Capture the cell that displays the provided text and extract its [X, Y] central coordinate. 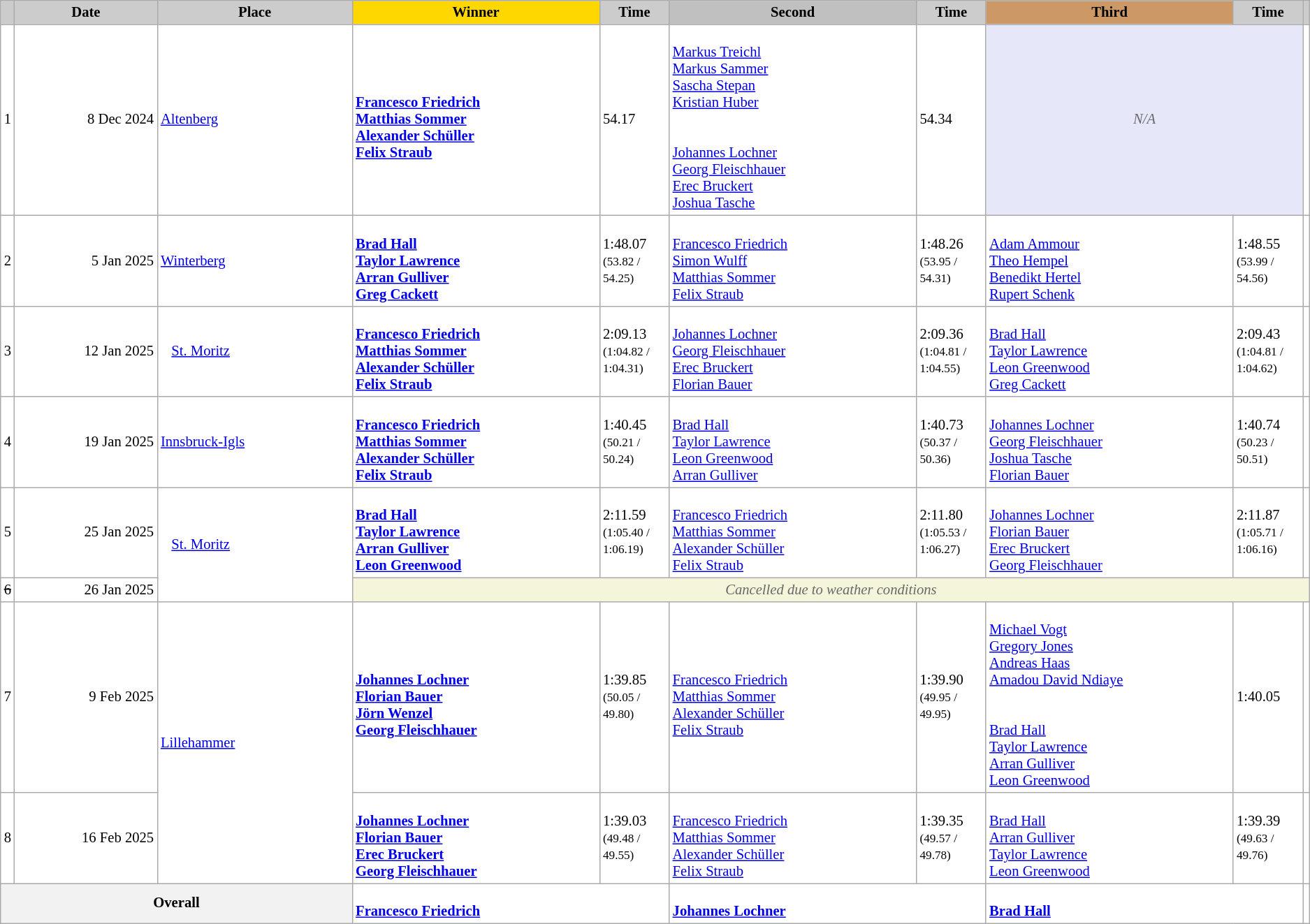
54.34 [952, 119]
Johannes LochnerGeorg FleischhauerJoshua TascheFlorian Bauer [1109, 442]
Lillehammer [254, 742]
4 [8, 442]
Brad Hall [1144, 903]
1:39.85(50.05 / 49.80) [634, 697]
25 Jan 2025 [86, 532]
26 Jan 2025 [86, 589]
Johannes LochnerGeorg FleischhauerErec BruckertFlorian Bauer [793, 351]
8 Dec 2024 [86, 119]
1:40.05 [1268, 697]
2:09.13(1:04.82 / 1:04.31) [634, 351]
Brad HallArran GulliverTaylor LawrenceLeon Greenwood [1109, 837]
Johannes LochnerFlorian BauerJörn WenzelGeorg Fleischhauer [476, 697]
Place [254, 12]
1:40.74(50.23 / 50.51) [1268, 442]
N/A [1144, 119]
1:39.03(49.48 / 49.55) [634, 837]
Brad HallTaylor LawrenceLeon GreenwoodArran Gulliver [793, 442]
5 Jan 2025 [86, 261]
Adam AmmourTheo HempelBenedikt HertelRupert Schenk [1109, 261]
16 Feb 2025 [86, 837]
2 [8, 261]
1:48.26(53.95 / 54.31) [952, 261]
Brad HallTaylor LawrenceLeon GreenwoodGreg Cackett [1109, 351]
7 [8, 697]
Winner [476, 12]
1:40.45(50.21 / 50.24) [634, 442]
Francesco Friedrich [511, 903]
2:09.36(1:04.81 / 1:04.55) [952, 351]
Overall [176, 903]
2:09.43(1:04.81 / 1:04.62) [1268, 351]
1 [8, 119]
1:39.39(49.63 / 49.76) [1268, 837]
Date [86, 12]
6 [8, 589]
54.17 [634, 119]
Johannes Lochner [828, 903]
1:48.55(53.99 / 54.56) [1268, 261]
Markus TreichlMarkus SammerSascha StepanKristian HuberJohannes LochnerGeorg FleischhauerErec BruckertJoshua Tasche [793, 119]
1:39.35(49.57 / 49.78) [952, 837]
Brad HallTaylor LawrenceArran GulliverGreg Cackett [476, 261]
Second [793, 12]
19 Jan 2025 [86, 442]
1:39.90(49.95 / 49.95) [952, 697]
8 [8, 837]
Third [1109, 12]
Cancelled due to weather conditions [831, 589]
Winterberg [254, 261]
12 Jan 2025 [86, 351]
9 Feb 2025 [86, 697]
Francesco FriedrichSimon WulffMatthias SommerFelix Straub [793, 261]
5 [8, 532]
Innsbruck-Igls [254, 442]
3 [8, 351]
2:11.59(1:05.40 / 1:06.19) [634, 532]
Michael VogtGregory JonesAndreas HaasAmadou David NdiayeBrad HallTaylor LawrenceArran GulliverLeon Greenwood [1109, 697]
2:11.80(1:05.53 / 1:06.27) [952, 532]
2:11.87(1:05.71 / 1:06.16) [1268, 532]
1:40.73(50.37 / 50.36) [952, 442]
Altenberg [254, 119]
1:48.07(53.82 / 54.25) [634, 261]
Brad HallTaylor LawrenceArran GulliverLeon Greenwood [476, 532]
